Return (X, Y) of the center of cell containing provided text 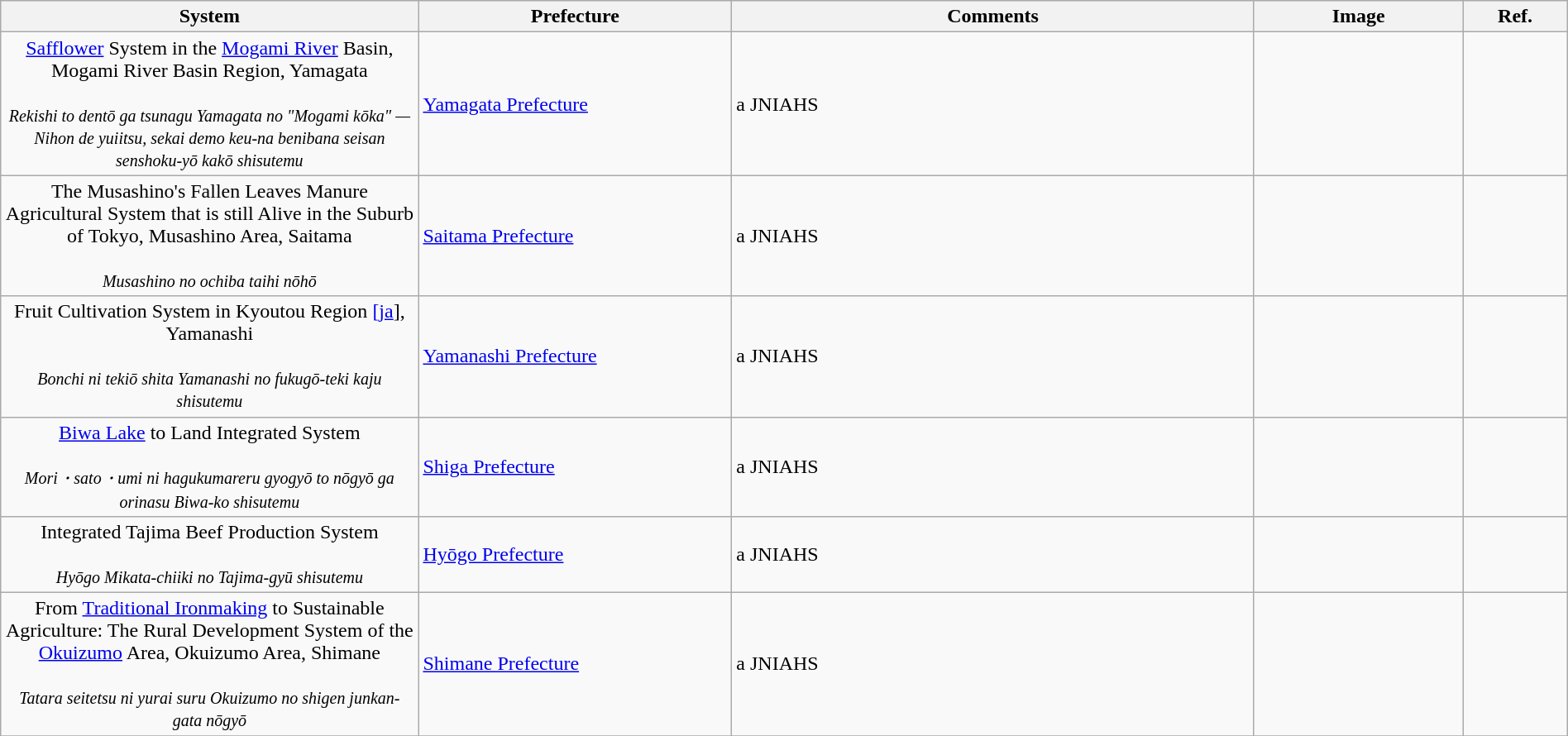
Image (1358, 17)
Fruit Cultivation System in Kyoutou Region [ja], YamanashiBonchi ni tekiō shita Yamanashi no fukugō-teki kaju shisutemu (210, 356)
Yamanashi Prefecture (576, 356)
Comments (993, 17)
System (210, 17)
Shiga Prefecture (576, 466)
Ref. (1515, 17)
Shimane Prefecture (576, 665)
Biwa Lake to Land Integrated SystemMori・sato・umi ni hagukumareru gyogyō to nōgyō ga orinasu Biwa-ko shisutemu (210, 466)
Yamagata Prefecture (576, 104)
Integrated Tajima Beef Production SystemHyōgo Mikata-chiiki no Tajima-gyū shisutemu (210, 555)
Prefecture (576, 17)
Saitama Prefecture (576, 236)
Hyōgo Prefecture (576, 555)
